Pinpoint the cell where the given text exists, returning its [X, Y] midpoint coordinate. 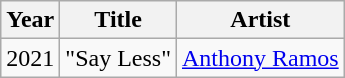
Anthony Ramos [260, 58]
Title [118, 20]
"Say Less" [118, 58]
Artist [260, 20]
2021 [30, 58]
Year [30, 20]
